From the cell containing the given text, extract its center point as [X, Y] coordinate. 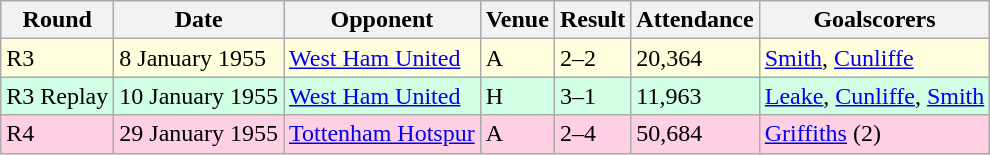
R3 [58, 58]
50,684 [695, 134]
R4 [58, 134]
Goalscorers [874, 20]
20,364 [695, 58]
Round [58, 20]
2–2 [592, 58]
Smith, Cunliffe [874, 58]
R3 Replay [58, 96]
Result [592, 20]
Griffiths (2) [874, 134]
29 January 1955 [199, 134]
Opponent [382, 20]
8 January 1955 [199, 58]
Venue [517, 20]
Leake, Cunliffe, Smith [874, 96]
Tottenham Hotspur [382, 134]
Date [199, 20]
10 January 1955 [199, 96]
11,963 [695, 96]
H [517, 96]
Attendance [695, 20]
3–1 [592, 96]
2–4 [592, 134]
